Return (x, y) of the center of cell containing provided text 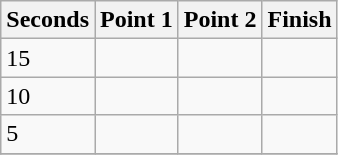
15 (48, 58)
5 (48, 134)
Point 1 (136, 20)
10 (48, 96)
Point 2 (220, 20)
Finish (300, 20)
Seconds (48, 20)
